Determine the [x, y] coordinate at the center of the cell enclosing the given text.  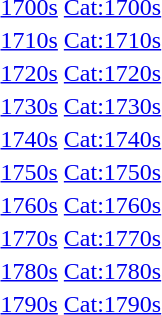
Cat:1760s [112, 205]
Cat:1770s [112, 238]
Cat:1710s [112, 40]
Cat:1740s [112, 139]
Cat:1750s [112, 172]
Cat:1780s [112, 271]
Cat:1730s [112, 106]
Cat:1720s [112, 73]
